Determine the [x, y] coordinate at the center of the cell enclosing the given text.  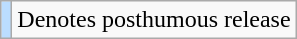
Denotes posthumous release [154, 20]
